Return the [x, y] coordinate for the center point of the cell that contains the specified text.  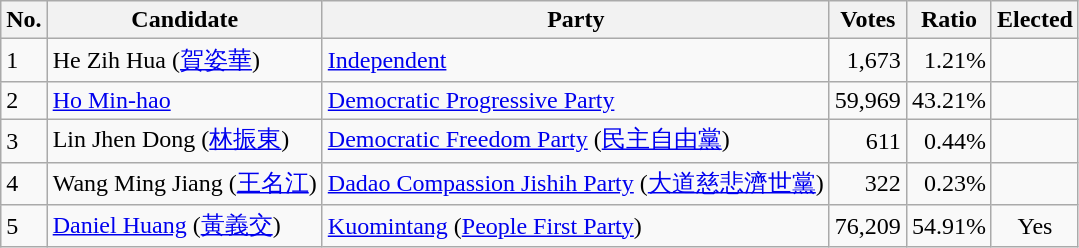
4 [24, 184]
Lin Jhen Dong (林振東) [184, 140]
Dadao Compassion Jishih Party (大道慈悲濟世黨) [576, 184]
2 [24, 100]
1.21% [948, 60]
59,969 [868, 100]
43.21% [948, 100]
Democratic Freedom Party (民主自由黨) [576, 140]
He Zih Hua (賀姿華) [184, 60]
76,209 [868, 226]
Votes [868, 20]
Party [576, 20]
3 [24, 140]
611 [868, 140]
54.91% [948, 226]
0.23% [948, 184]
1 [24, 60]
1,673 [868, 60]
Elected [1034, 20]
Democratic Progressive Party [576, 100]
No. [24, 20]
Daniel Huang (黃義交) [184, 226]
Independent [576, 60]
322 [868, 184]
Ratio [948, 20]
0.44% [948, 140]
Yes [1034, 226]
Kuomintang (People First Party) [576, 226]
Candidate [184, 20]
5 [24, 226]
Wang Ming Jiang (王名江) [184, 184]
Ho Min-hao [184, 100]
